Provide the [X, Y] coordinate of the cell's center where the given text is located.  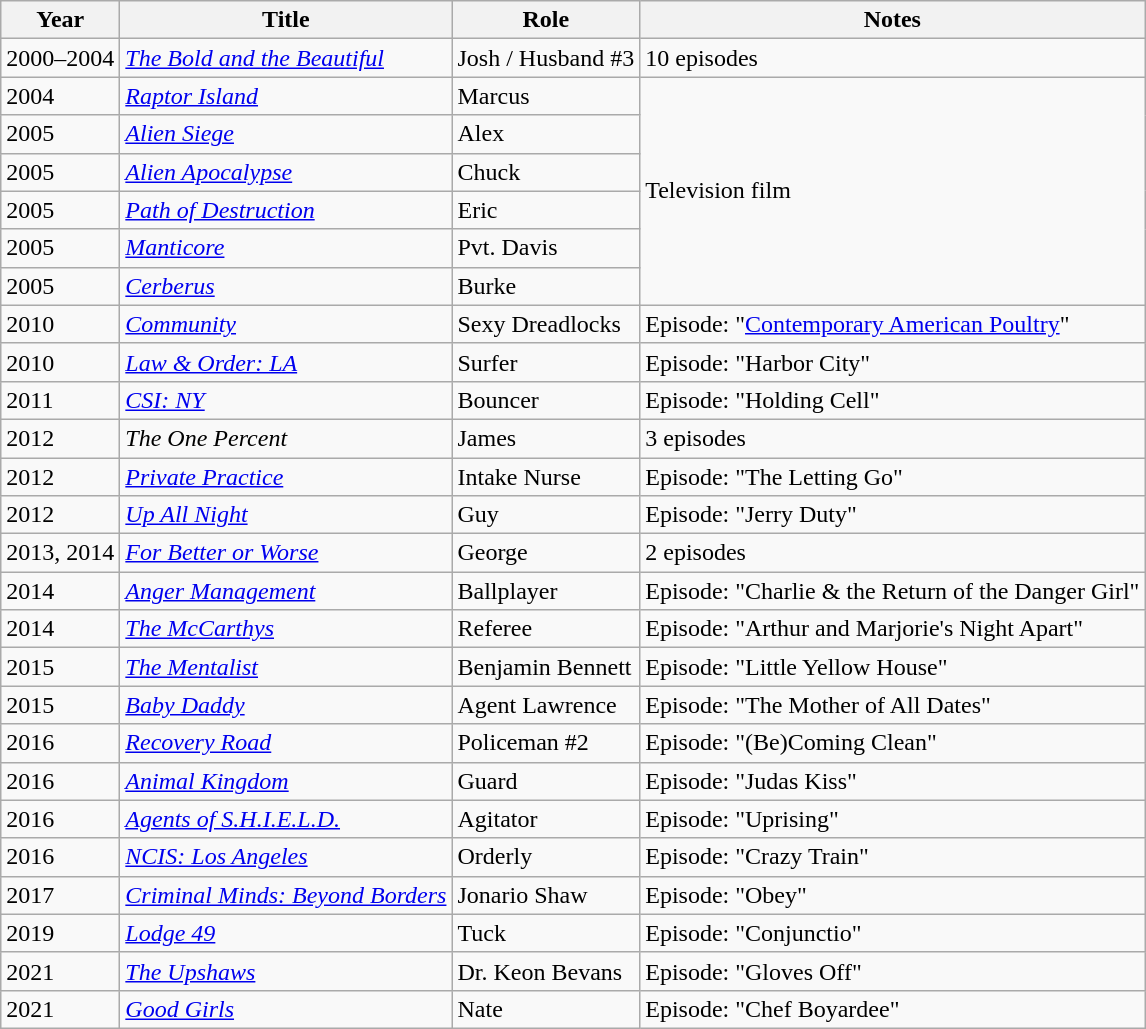
Nate [546, 1009]
Private Practice [286, 477]
2019 [60, 933]
Orderly [546, 857]
Raptor Island [286, 96]
Episode: "Jerry Duty" [892, 515]
Episode: "Crazy Train" [892, 857]
2013, 2014 [60, 553]
Good Girls [286, 1009]
Notes [892, 20]
Baby Daddy [286, 705]
Year [60, 20]
Community [286, 324]
Burke [546, 286]
CSI: NY [286, 400]
Episode: "Gloves Off" [892, 971]
Criminal Minds: Beyond Borders [286, 895]
3 episodes [892, 438]
Episode: "Arthur and Marjorie's Night Apart" [892, 629]
Path of Destruction [286, 210]
Law & Order: LA [286, 362]
Agents of S.H.I.E.L.D. [286, 819]
Episode: "Holding Cell" [892, 400]
The Mentalist [286, 667]
Episode: "Judas Kiss" [892, 781]
Television film [892, 191]
Pvt. Davis [546, 248]
For Better or Worse [286, 553]
The McCarthys [286, 629]
James [546, 438]
Benjamin Bennett [546, 667]
Recovery Road [286, 743]
Ballplayer [546, 591]
Episode: "The Letting Go" [892, 477]
Cerberus [286, 286]
Episode: "Uprising" [892, 819]
2011 [60, 400]
Role [546, 20]
Sexy Dreadlocks [546, 324]
George [546, 553]
NCIS: Los Angeles [286, 857]
Episode: "Contemporary American Poultry" [892, 324]
Dr. Keon Bevans [546, 971]
2000–2004 [60, 58]
Agitator [546, 819]
Alien Siege [286, 134]
Policeman #2 [546, 743]
Episode: "Charlie & the Return of the Danger Girl" [892, 591]
Intake Nurse [546, 477]
Episode: "Harbor City" [892, 362]
10 episodes [892, 58]
Animal Kingdom [286, 781]
The One Percent [286, 438]
Title [286, 20]
The Bold and the Beautiful [286, 58]
Up All Night [286, 515]
Alex [546, 134]
The Upshaws [286, 971]
Lodge 49 [286, 933]
Guy [546, 515]
2017 [60, 895]
Episode: "The Mother of All Dates" [892, 705]
2 episodes [892, 553]
Manticore [286, 248]
Chuck [546, 172]
Episode: "(Be)Coming Clean" [892, 743]
Surfer [546, 362]
Josh / Husband #3 [546, 58]
Bouncer [546, 400]
Guard [546, 781]
Episode: "Chef Boyardee" [892, 1009]
Referee [546, 629]
Anger Management [286, 591]
Episode: "Little Yellow House" [892, 667]
Episode: "Obey" [892, 895]
Tuck [546, 933]
Jonario Shaw [546, 895]
Marcus [546, 96]
Alien Apocalypse [286, 172]
Eric [546, 210]
2004 [60, 96]
Agent Lawrence [546, 705]
Episode: "Conjunctio" [892, 933]
